Return the [x, y] coordinate for the center point of the cell that contains the specified text.  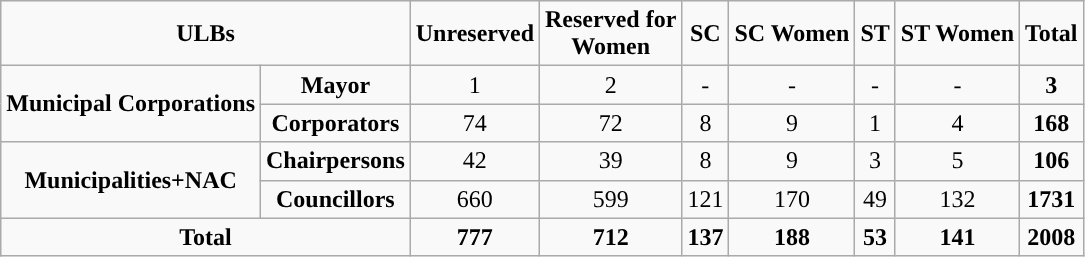
Unreserved [474, 34]
72 [611, 123]
53 [875, 237]
Corporators [336, 123]
4 [957, 123]
ST [875, 34]
168 [1052, 123]
599 [611, 199]
Reserved forWomen [611, 34]
SC [706, 34]
777 [474, 237]
Mayor [336, 85]
5 [957, 161]
Municipal Corporations [131, 104]
170 [792, 199]
121 [706, 199]
SC Women [792, 34]
106 [1052, 161]
132 [957, 199]
Municipalities+NAC [131, 180]
ST Women [957, 34]
74 [474, 123]
39 [611, 161]
Councillors [336, 199]
49 [875, 199]
188 [792, 237]
2 [611, 85]
Chairpersons [336, 161]
137 [706, 237]
ULBs [206, 34]
660 [474, 199]
141 [957, 237]
1731 [1052, 199]
712 [611, 237]
42 [474, 161]
2008 [1052, 237]
